Scan for the cell matching the given text and deliver its (x, y) coordinate at center. 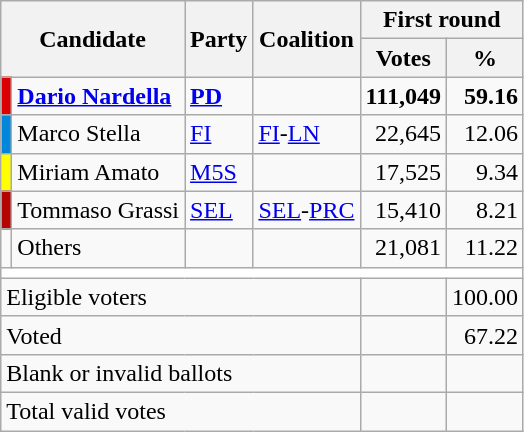
M5S (219, 172)
111,049 (403, 96)
Candidate (93, 39)
12.06 (484, 134)
Marco Stella (98, 134)
9.34 (484, 172)
Others (98, 248)
First round (442, 20)
Dario Nardella (98, 96)
11.22 (484, 248)
FI (219, 134)
67.22 (484, 335)
Tommaso Grassi (98, 210)
59.16 (484, 96)
Votes (403, 58)
8.21 (484, 210)
Miriam Amato (98, 172)
17,525 (403, 172)
22,645 (403, 134)
SEL-PRC (306, 210)
100.00 (484, 297)
PD (219, 96)
Voted (180, 335)
% (484, 58)
15,410 (403, 210)
Party (219, 39)
FI-LN (306, 134)
SEL (219, 210)
Coalition (306, 39)
Total valid votes (180, 411)
Eligible voters (180, 297)
21,081 (403, 248)
Blank or invalid ballots (180, 373)
